For the text-containing cell, return its midpoint in [x, y] coordinate format. 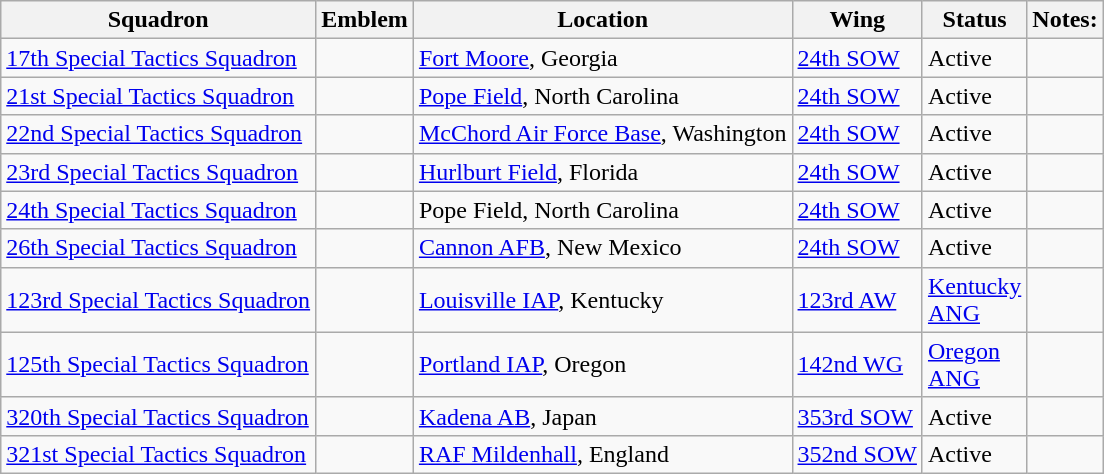
OregonANG [974, 364]
Wing [857, 20]
Portland IAP, Oregon [602, 364]
22nd Special Tactics Squadron [158, 134]
352nd SOW [857, 454]
21st Special Tactics Squadron [158, 96]
Fort Moore, Georgia [602, 58]
123rd AW [857, 300]
125th Special Tactics Squadron [158, 364]
Notes: [1065, 20]
Louisville IAP, Kentucky [602, 300]
Status [974, 20]
Hurlburt Field, Florida [602, 172]
Emblem [365, 20]
24th Special Tactics Squadron [158, 210]
142nd WG [857, 364]
Kadena AB, Japan [602, 416]
McChord Air Force Base, Washington [602, 134]
17th Special Tactics Squadron [158, 58]
Location [602, 20]
320th Special Tactics Squadron [158, 416]
23rd Special Tactics Squadron [158, 172]
353rd SOW [857, 416]
Squadron [158, 20]
321st Special Tactics Squadron [158, 454]
123rd Special Tactics Squadron [158, 300]
26th Special Tactics Squadron [158, 248]
KentuckyANG [974, 300]
Cannon AFB, New Mexico [602, 248]
RAF Mildenhall, England [602, 454]
